Pinpoint the cell where the given text exists, returning its [x, y] midpoint coordinate. 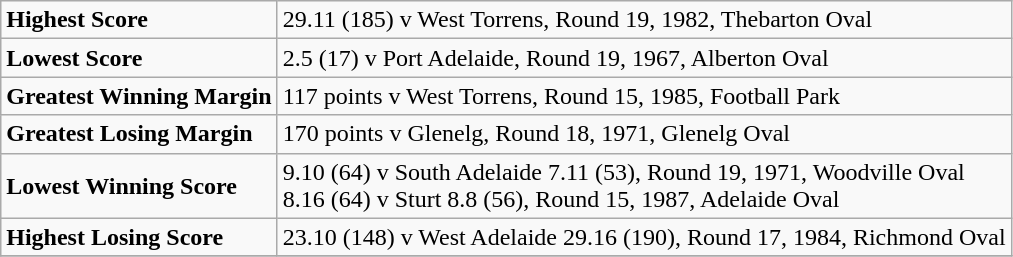
117 points v West Torrens, Round 15, 1985, Football Park [644, 96]
170 points v Glenelg, Round 18, 1971, Glenelg Oval [644, 134]
Lowest Winning Score [139, 186]
2.5 (17) v Port Adelaide, Round 19, 1967, Alberton Oval [644, 58]
Greatest Winning Margin [139, 96]
9.10 (64) v South Adelaide 7.11 (53), Round 19, 1971, Woodville Oval8.16 (64) v Sturt 8.8 (56), Round 15, 1987, Adelaide Oval [644, 186]
Lowest Score [139, 58]
29.11 (185) v West Torrens, Round 19, 1982, Thebarton Oval [644, 20]
Highest Losing Score [139, 237]
Highest Score [139, 20]
23.10 (148) v West Adelaide 29.16 (190), Round 17, 1984, Richmond Oval [644, 237]
Greatest Losing Margin [139, 134]
